Locate the cell with the specified text and output its (x, y) center coordinate. 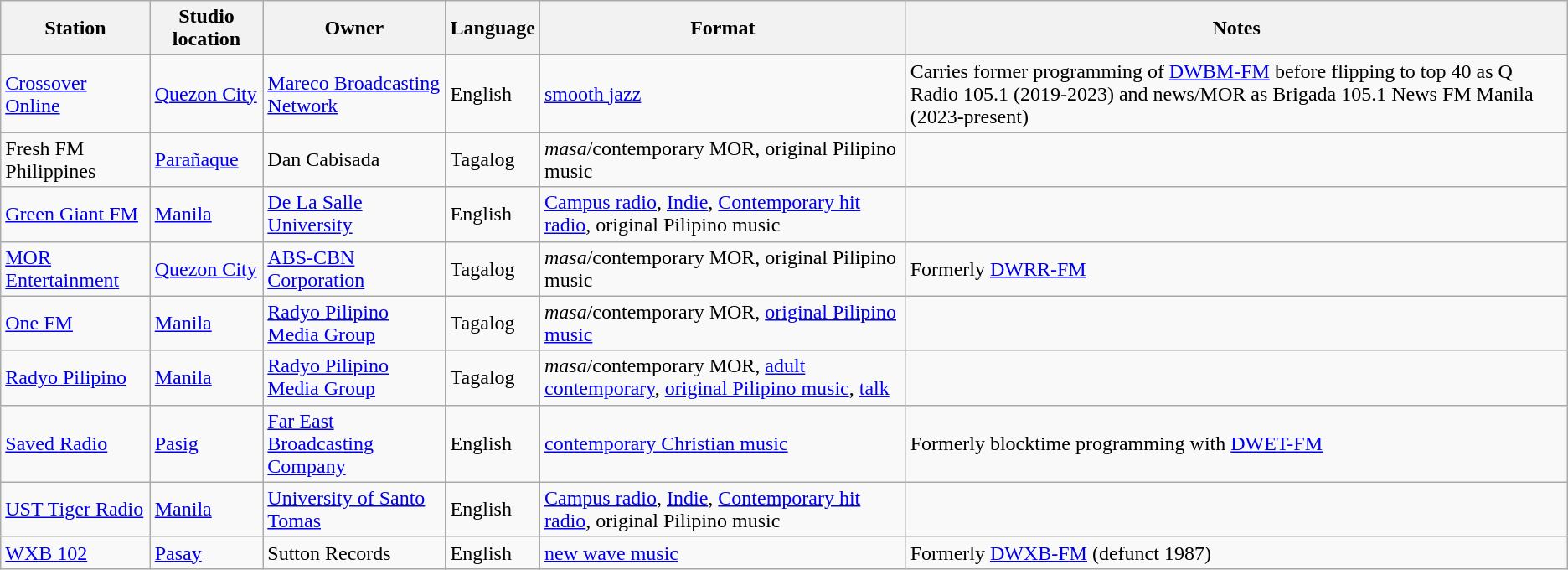
Pasig (206, 443)
Owner (354, 28)
Crossover Online (75, 94)
Station (75, 28)
Mareco Broadcasting Network (354, 94)
Saved Radio (75, 443)
University of Santo Tomas (354, 510)
new wave music (722, 552)
Language (493, 28)
Fresh FM Philippines (75, 159)
De La Salle University (354, 215)
One FM (75, 324)
Studio location (206, 28)
Sutton Records (354, 552)
Dan Cabisada (354, 159)
Notes (1236, 28)
contemporary Christian music (722, 443)
smooth jazz (722, 94)
Green Giant FM (75, 215)
WXB 102 (75, 552)
Formerly blocktime programming with DWET-FM (1236, 443)
ABS-CBN Corporation (354, 268)
Parañaque (206, 159)
Format (722, 28)
Formerly DWXB-FM (defunct 1987) (1236, 552)
masa/contemporary MOR, adult contemporary, original Pilipino music, talk (722, 377)
Far East Broadcasting Company (354, 443)
MOR Entertainment (75, 268)
Formerly DWRR-FM (1236, 268)
Radyo Pilipino (75, 377)
UST Tiger Radio (75, 510)
Pasay (206, 552)
